For the text-containing cell, return its midpoint in [X, Y] coordinate format. 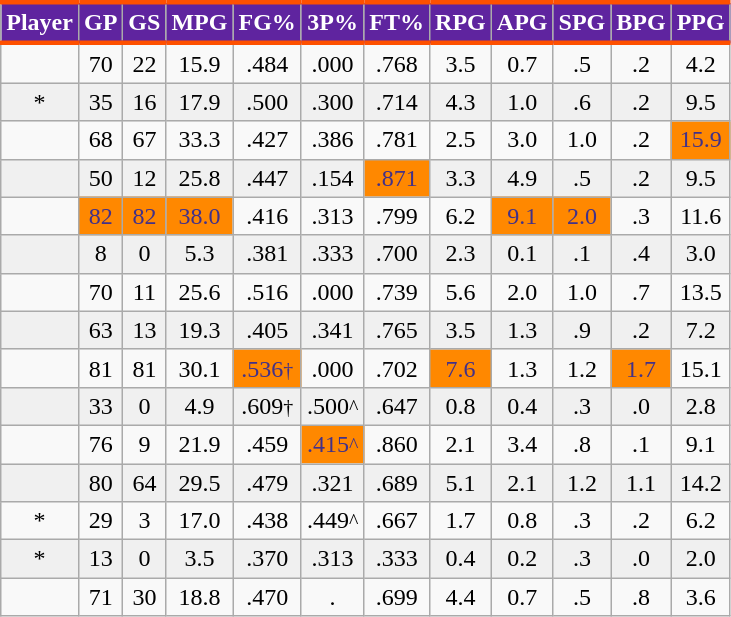
.341 [332, 330]
.459 [267, 444]
GS [144, 22]
38.0 [200, 216]
2.5 [461, 140]
.321 [332, 483]
.500 [267, 102]
67 [144, 140]
68 [100, 140]
25.6 [200, 292]
.702 [397, 368]
5.1 [461, 483]
.781 [397, 140]
30 [144, 597]
.300 [332, 102]
.479 [267, 483]
SPG [582, 22]
1.1 [641, 483]
19.3 [200, 330]
11.6 [700, 216]
.647 [397, 406]
.6 [582, 102]
4.4 [461, 597]
.9 [582, 330]
3 [144, 521]
71 [100, 597]
21.9 [200, 444]
.470 [267, 597]
.484 [267, 63]
.714 [397, 102]
PPG [700, 22]
14.2 [700, 483]
.405 [267, 330]
.381 [267, 254]
4.3 [461, 102]
2.8 [700, 406]
.7 [641, 292]
17.9 [200, 102]
76 [100, 444]
17.0 [200, 521]
3.3 [461, 178]
3P% [332, 22]
3.6 [700, 597]
8 [100, 254]
5.6 [461, 292]
11 [144, 292]
MPG [200, 22]
0.2 [522, 559]
35 [100, 102]
FG% [267, 22]
.768 [397, 63]
Player [40, 22]
.386 [332, 140]
APG [522, 22]
.609† [267, 406]
33.3 [200, 140]
RPG [461, 22]
64 [144, 483]
.4 [641, 254]
18.8 [200, 597]
12 [144, 178]
.871 [397, 178]
63 [100, 330]
BPG [641, 22]
13.5 [700, 292]
.536† [267, 368]
.516 [267, 292]
.370 [267, 559]
GP [100, 22]
.415^ [332, 444]
3.4 [522, 444]
30.1 [200, 368]
9 [144, 444]
.447 [267, 178]
.799 [397, 216]
.667 [397, 521]
50 [100, 178]
. [332, 597]
25.8 [200, 178]
.500^ [332, 406]
80 [100, 483]
29 [100, 521]
33 [100, 406]
.438 [267, 521]
.427 [267, 140]
4.2 [700, 63]
FT% [397, 22]
5.3 [200, 254]
.739 [397, 292]
.154 [332, 178]
7.6 [461, 368]
7.2 [700, 330]
.700 [397, 254]
0.1 [522, 254]
15.1 [700, 368]
.416 [267, 216]
.860 [397, 444]
.699 [397, 597]
16 [144, 102]
2.3 [461, 254]
.449^ [332, 521]
.689 [397, 483]
22 [144, 63]
29.5 [200, 483]
.765 [397, 330]
